Output the (X, Y) coordinate of the center of the cell containing the given text.  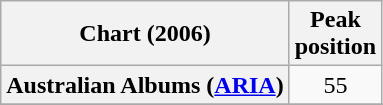
Chart (2006) (145, 34)
Peakposition (335, 34)
Australian Albums (ARIA) (145, 85)
55 (335, 85)
